Extract the (x, y) coordinate from the center of the cell holding the provided text.  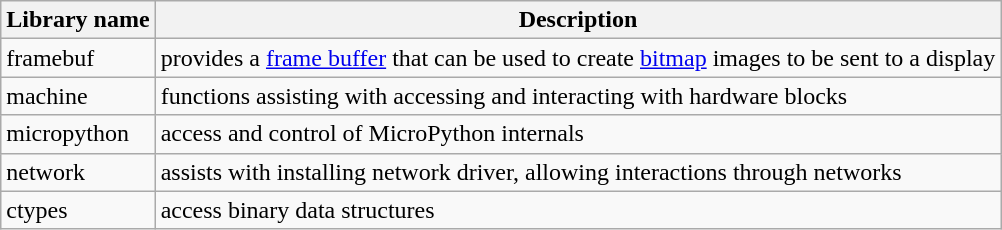
access binary data structures (578, 210)
network (78, 172)
provides a frame buffer that can be used to create bitmap images to be sent to a display (578, 58)
Description (578, 20)
access and control of MicroPython internals (578, 134)
Library name (78, 20)
micropython (78, 134)
functions assisting with accessing and interacting with hardware blocks (578, 96)
framebuf (78, 58)
ctypes (78, 210)
assists with installing network driver, allowing interactions through networks (578, 172)
machine (78, 96)
